Capture the cell that displays the provided text and extract its (x, y) central coordinate. 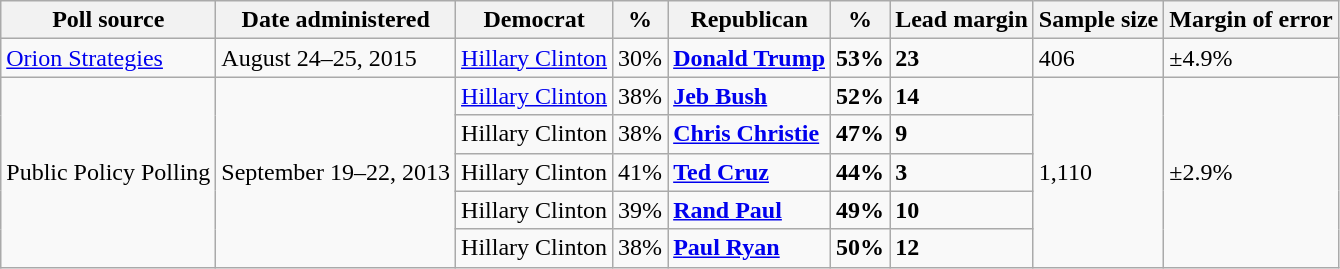
Margin of error (1252, 20)
47% (860, 134)
Lead margin (962, 20)
44% (860, 172)
August 24–25, 2015 (336, 58)
23 (962, 58)
Public Policy Polling (108, 172)
52% (860, 96)
±4.9% (1252, 58)
Donald Trump (750, 58)
Republican (750, 20)
41% (640, 172)
50% (860, 248)
Rand Paul (750, 210)
Democrat (534, 20)
30% (640, 58)
49% (860, 210)
±2.9% (1252, 172)
Date administered (336, 20)
Sample size (1098, 20)
53% (860, 58)
3 (962, 172)
Poll source (108, 20)
Jeb Bush (750, 96)
12 (962, 248)
406 (1098, 58)
14 (962, 96)
10 (962, 210)
September 19–22, 2013 (336, 172)
9 (962, 134)
Orion Strategies (108, 58)
Chris Christie (750, 134)
39% (640, 210)
1,110 (1098, 172)
Paul Ryan (750, 248)
Ted Cruz (750, 172)
